Locate the cell with the specified text and output its (x, y) center coordinate. 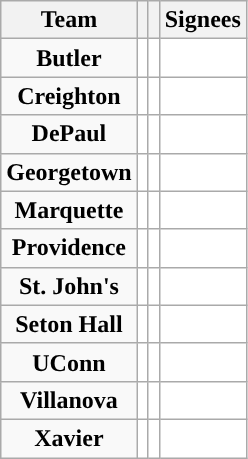
Xavier (69, 438)
DePaul (69, 134)
UConn (69, 362)
Butler (69, 58)
Marquette (69, 210)
Providence (69, 248)
Georgetown (69, 172)
St. John's (69, 286)
Creighton (69, 96)
Seton Hall (69, 324)
Team (69, 20)
Villanova (69, 400)
Signees (202, 20)
